Provide the [X, Y] coordinate of the cell's center where the given text is located.  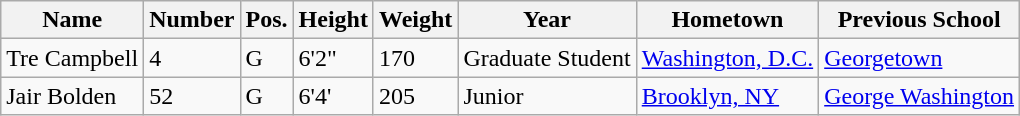
6'2" [333, 58]
4 [192, 58]
George Washington [920, 96]
Georgetown [920, 58]
Number [192, 20]
Year [547, 20]
Tre Campbell [72, 58]
Name [72, 20]
Brooklyn, NY [727, 96]
205 [415, 96]
Graduate Student [547, 58]
Jair Bolden [72, 96]
52 [192, 96]
Hometown [727, 20]
Height [333, 20]
6'4' [333, 96]
Washington, D.C. [727, 58]
Pos. [266, 20]
Previous School [920, 20]
170 [415, 58]
Weight [415, 20]
Junior [547, 96]
